Find where the given text appears and provide that cell's center as [X, Y] coordinate. 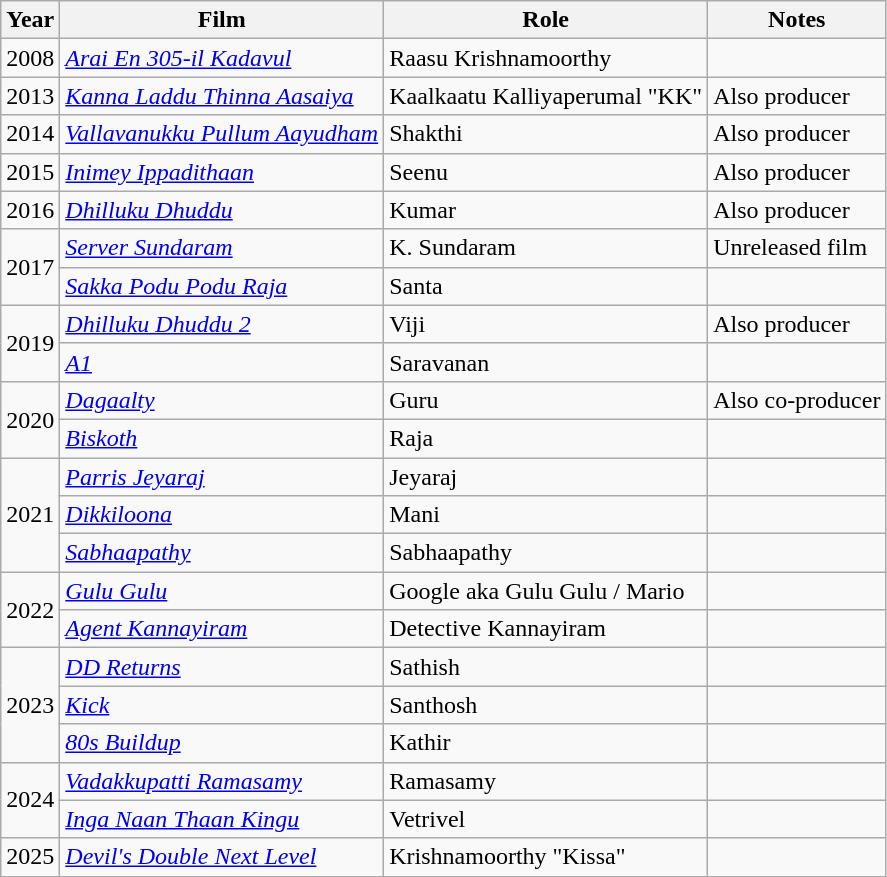
Server Sundaram [222, 248]
Detective Kannayiram [546, 629]
2008 [30, 58]
K. Sundaram [546, 248]
Raasu Krishnamoorthy [546, 58]
Unreleased film [797, 248]
2016 [30, 210]
Seenu [546, 172]
2021 [30, 515]
80s Buildup [222, 743]
2025 [30, 857]
Santhosh [546, 705]
Arai En 305-il Kadavul [222, 58]
Raja [546, 438]
2020 [30, 419]
2017 [30, 267]
A1 [222, 362]
Kathir [546, 743]
Viji [546, 324]
Role [546, 20]
Mani [546, 515]
2024 [30, 800]
2014 [30, 134]
Kumar [546, 210]
Notes [797, 20]
2019 [30, 343]
Kick [222, 705]
Inimey Ippadithaan [222, 172]
Biskoth [222, 438]
Film [222, 20]
2023 [30, 705]
Inga Naan Thaan Kingu [222, 819]
DD Returns [222, 667]
Krishnamoorthy "Kissa" [546, 857]
Dikkiloona [222, 515]
Parris Jeyaraj [222, 477]
Google aka Gulu Gulu / Mario [546, 591]
Guru [546, 400]
Dhilluku Dhuddu 2 [222, 324]
Dhilluku Dhuddu [222, 210]
Vadakkupatti Ramasamy [222, 781]
Shakthi [546, 134]
Sakka Podu Podu Raja [222, 286]
Ramasamy [546, 781]
Vallavanukku Pullum Aayudham [222, 134]
Devil's Double Next Level [222, 857]
Kaalkaatu Kalliyaperumal "KK" [546, 96]
Gulu Gulu [222, 591]
Sathish [546, 667]
Vetrivel [546, 819]
Saravanan [546, 362]
Jeyaraj [546, 477]
2013 [30, 96]
Dagaalty [222, 400]
2015 [30, 172]
Kanna Laddu Thinna Aasaiya [222, 96]
Also co-producer [797, 400]
Agent Kannayiram [222, 629]
Year [30, 20]
Santa [546, 286]
2022 [30, 610]
